Provide the (X, Y) coordinate of the cell's center where the given text is located.  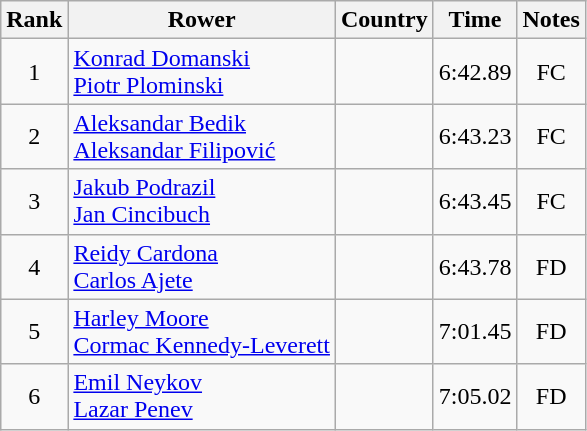
Notes (551, 20)
Aleksandar BedikAleksandar Filipović (202, 136)
Rank (34, 20)
Time (475, 20)
4 (34, 266)
1 (34, 72)
Reidy CardonaCarlos Ajete (202, 266)
Jakub PodrazilJan Cincibuch (202, 202)
6:42.89 (475, 72)
Harley MooreCormac Kennedy-Leverett (202, 332)
Konrad DomanskiPiotr Plominski (202, 72)
6:43.78 (475, 266)
2 (34, 136)
6:43.45 (475, 202)
6:43.23 (475, 136)
Rower (202, 20)
7:01.45 (475, 332)
7:05.02 (475, 396)
3 (34, 202)
Country (384, 20)
6 (34, 396)
Emil NeykovLazar Penev (202, 396)
5 (34, 332)
